Identify which cell holds the provided text, then report its (x, y) central coordinate. 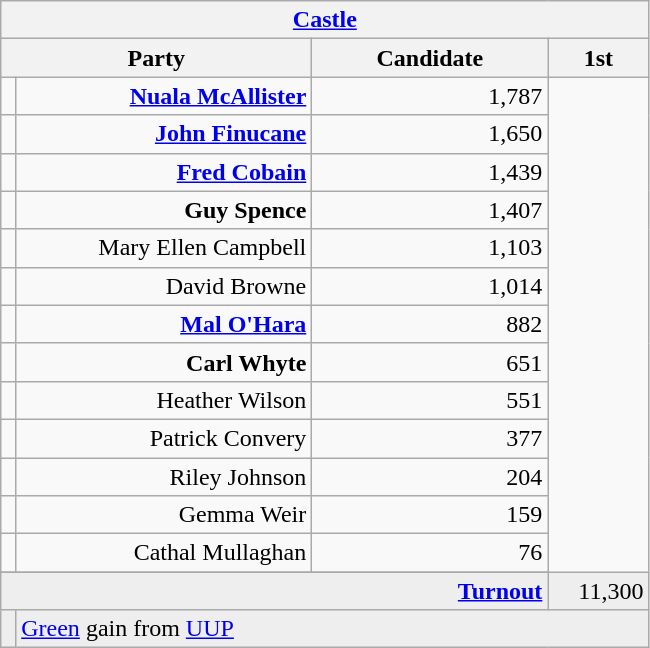
1,103 (430, 248)
1st (598, 58)
Fred Cobain (164, 172)
1,650 (430, 134)
11,300 (598, 591)
Nuala McAllister (164, 96)
Green gain from UUP (332, 629)
Patrick Convery (164, 438)
1,439 (430, 172)
204 (430, 477)
Candidate (430, 58)
651 (430, 362)
Cathal Mullaghan (164, 553)
1,407 (430, 210)
551 (430, 400)
Gemma Weir (164, 515)
Heather Wilson (164, 400)
Mary Ellen Campbell (164, 248)
David Browne (164, 286)
377 (430, 438)
1,014 (430, 286)
Castle (325, 20)
John Finucane (164, 134)
Mal O'Hara (164, 324)
1,787 (430, 96)
159 (430, 515)
Guy Spence (164, 210)
Riley Johnson (164, 477)
76 (430, 553)
Turnout (274, 591)
Carl Whyte (164, 362)
882 (430, 324)
Party (156, 58)
